Find where the given text appears and provide that cell's center as [X, Y] coordinate. 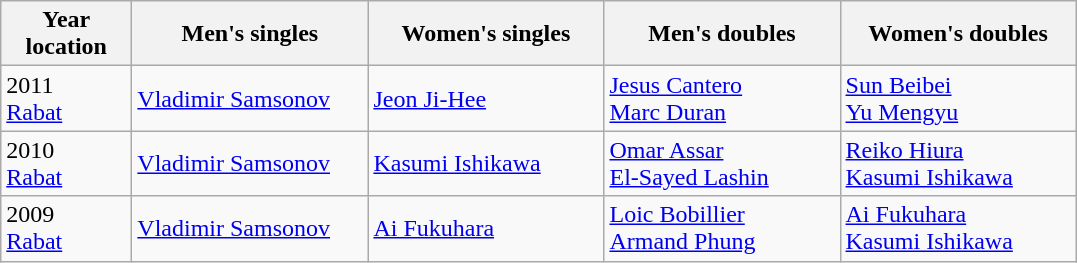
Loic Bobillier Armand Phung [722, 228]
2011 Rabat [66, 98]
Jeon Ji-Hee [486, 98]
Kasumi Ishikawa [486, 164]
Ai Fukuhara [486, 228]
Ai Fukuhara Kasumi Ishikawa [958, 228]
2009 Rabat [66, 228]
Jesus Cantero Marc Duran [722, 98]
Omar Assar El-Sayed Lashin [722, 164]
Men's doubles [722, 34]
2010 Rabat [66, 164]
Sun Beibei Yu Mengyu [958, 98]
Men's singles [250, 34]
Women's doubles [958, 34]
Reiko Hiura Kasumi Ishikawa [958, 164]
Year location [66, 34]
Women's singles [486, 34]
